Determine the (x, y) coordinate at the center of the cell enclosing the given text.  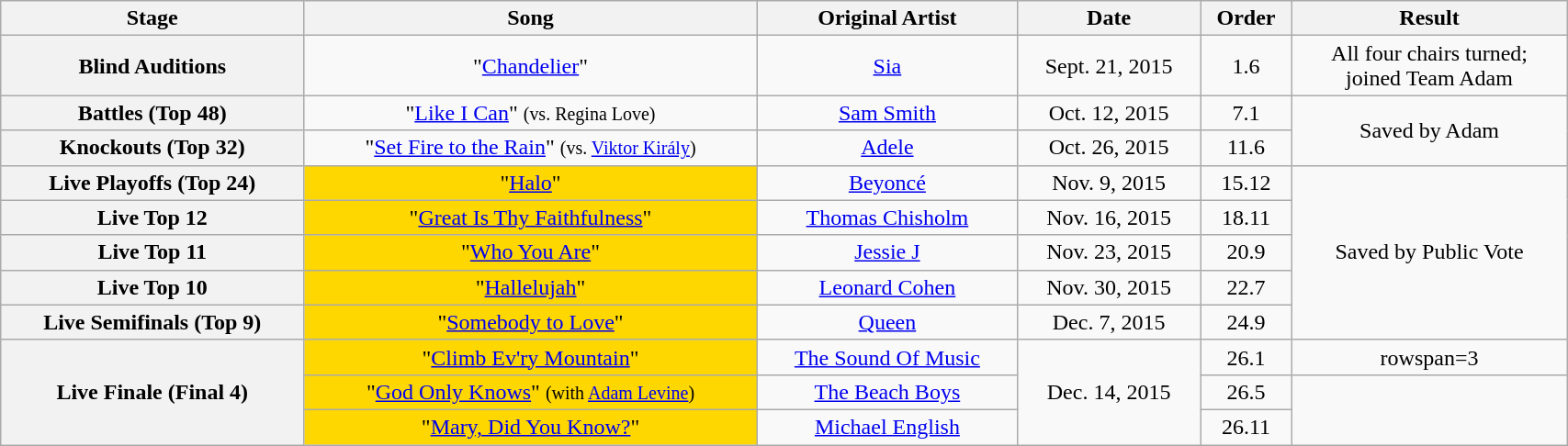
18.11 (1247, 217)
Adele (887, 148)
"God Only Knows" (with Adam Levine) (531, 392)
Nov. 9, 2015 (1110, 183)
Sia (887, 66)
"Who You Are" (531, 252)
20.9 (1247, 252)
The Beach Boys (887, 392)
15.12 (1247, 183)
"Mary, Did You Know?" (531, 427)
Thomas Chisholm (887, 217)
Oct. 26, 2015 (1110, 148)
Saved by Adam (1429, 130)
Nov. 23, 2015 (1110, 252)
Order (1247, 18)
7.1 (1247, 113)
"Somebody to Love" (531, 322)
Knockouts (Top 32) (152, 148)
Live Finale (Final 4) (152, 392)
"Like I Can" (vs. Regina Love) (531, 113)
rowspan=3 (1429, 357)
Sam Smith (887, 113)
Sept. 21, 2015 (1110, 66)
Michael English (887, 427)
11.6 (1247, 148)
26.1 (1247, 357)
Live Playoffs (Top 24) (152, 183)
"Great Is Thy Faithfulness" (531, 217)
Oct. 12, 2015 (1110, 113)
Nov. 16, 2015 (1110, 217)
Result (1429, 18)
Original Artist (887, 18)
"Set Fire to the Rain" (vs. Viktor Király) (531, 148)
"Hallelujah" (531, 287)
26.11 (1247, 427)
Queen (887, 322)
Live Semifinals (Top 9) (152, 322)
Date (1110, 18)
Leonard Cohen (887, 287)
"Chandelier" (531, 66)
26.5 (1247, 392)
Song (531, 18)
1.6 (1247, 66)
Beyoncé (887, 183)
"Climb Ev'ry Mountain" (531, 357)
Live Top 10 (152, 287)
Dec. 7, 2015 (1110, 322)
Live Top 12 (152, 217)
Live Top 11 (152, 252)
Battles (Top 48) (152, 113)
24.9 (1247, 322)
Dec. 14, 2015 (1110, 392)
Nov. 30, 2015 (1110, 287)
All four chairs turned;joined Team Adam (1429, 66)
The Sound Of Music (887, 357)
Jessie J (887, 252)
Stage (152, 18)
Saved by Public Vote (1429, 252)
"Halo" (531, 183)
Blind Auditions (152, 66)
22.7 (1247, 287)
